Detect which cell encompasses the target text, then output its [X, Y] center coordinate. 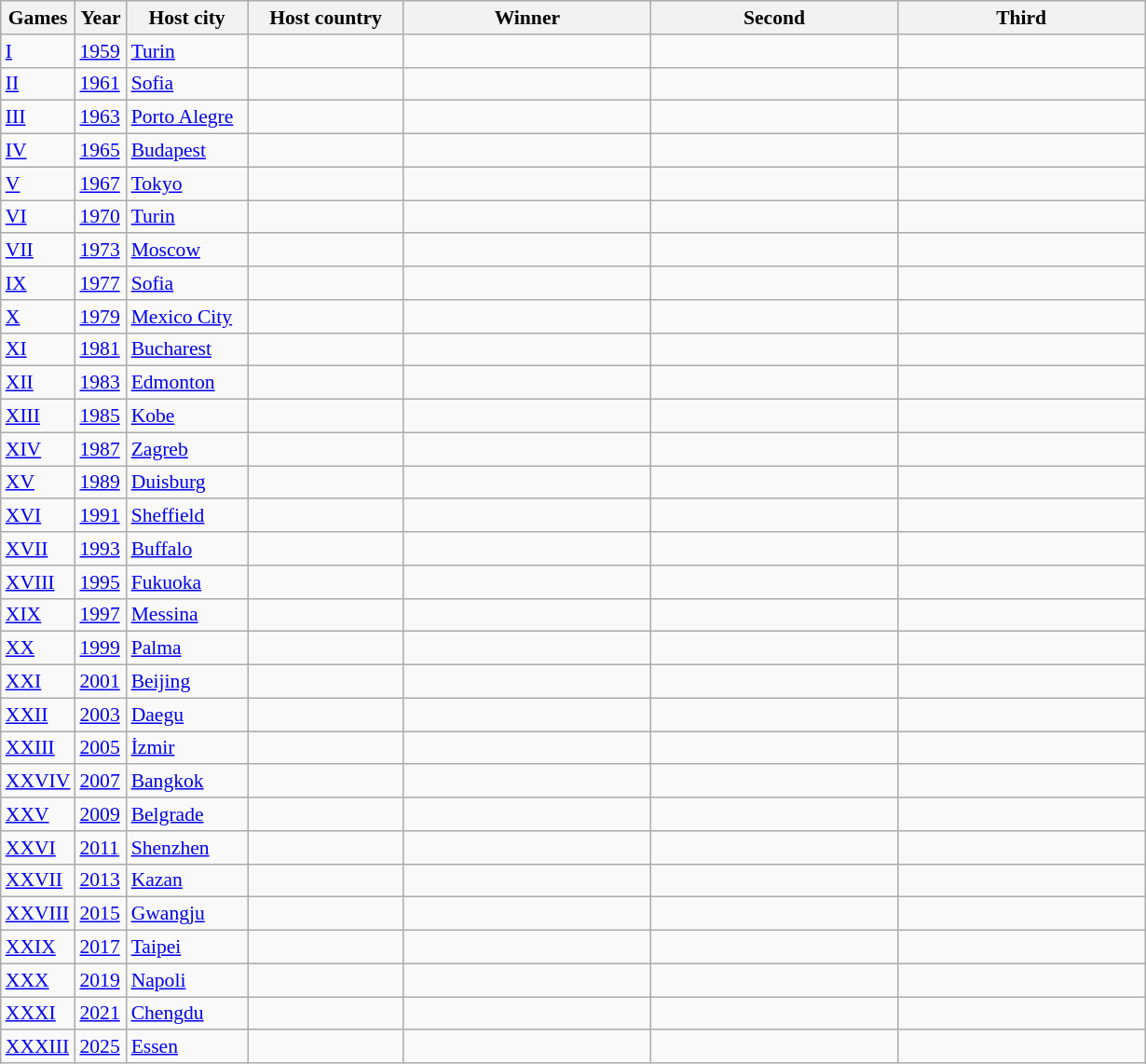
1989 [101, 483]
İzmir [187, 748]
Host country [326, 18]
Bucharest [187, 349]
VI [38, 217]
2013 [101, 880]
1970 [101, 217]
Bangkok [187, 782]
XXVII [38, 880]
2019 [101, 980]
Tokyo [187, 184]
Shenzhen [187, 848]
1987 [101, 449]
Year [101, 18]
1983 [101, 383]
1981 [101, 349]
Budapest [187, 151]
XXI [38, 682]
1985 [101, 416]
VII [38, 251]
III [38, 117]
XXX [38, 980]
2017 [101, 948]
Edmonton [187, 383]
2007 [101, 782]
2001 [101, 682]
2009 [101, 814]
Zagreb [187, 449]
1979 [101, 317]
Mexico City [187, 317]
1965 [101, 151]
1973 [101, 251]
XXVIV [38, 782]
Palma [187, 648]
Daegu [187, 715]
X [38, 317]
Messina [187, 615]
Third [1021, 18]
Duisburg [187, 483]
XXII [38, 715]
XI [38, 349]
Second [773, 18]
II [38, 84]
2025 [101, 1047]
2005 [101, 748]
XXXIII [38, 1047]
Chengdu [187, 1014]
Kobe [187, 416]
XXIX [38, 948]
1959 [101, 51]
1963 [101, 117]
2015 [101, 914]
Sheffield [187, 516]
2021 [101, 1014]
V [38, 184]
Gwangju [187, 914]
1977 [101, 283]
XVII [38, 549]
Kazan [187, 880]
Essen [187, 1047]
XVI [38, 516]
Porto Alegre [187, 117]
Belgrade [187, 814]
XX [38, 648]
1999 [101, 648]
1993 [101, 549]
XXIII [38, 748]
XXVIII [38, 914]
Beijing [187, 682]
Games [38, 18]
XXV [38, 814]
XVIII [38, 582]
Host city [187, 18]
Fukuoka [187, 582]
XIII [38, 416]
XV [38, 483]
XIX [38, 615]
Napoli [187, 980]
1997 [101, 615]
XIV [38, 449]
2003 [101, 715]
1991 [101, 516]
2011 [101, 848]
Winner [527, 18]
Buffalo [187, 549]
IV [38, 151]
XXVI [38, 848]
I [38, 51]
1995 [101, 582]
1967 [101, 184]
Moscow [187, 251]
1961 [101, 84]
IX [38, 283]
Taipei [187, 948]
XII [38, 383]
XXXI [38, 1014]
